Search for the cell housing the specified text and yield its [X, Y] center coordinate. 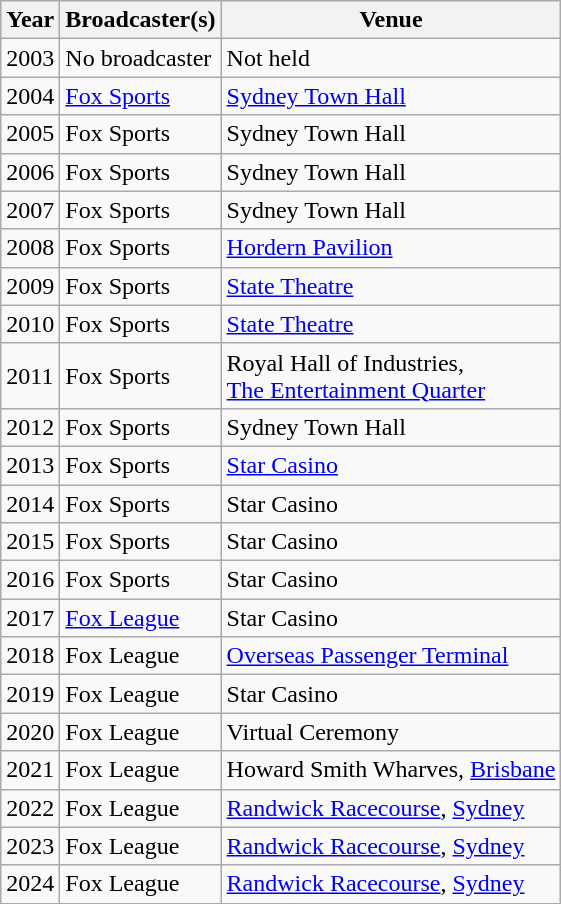
Broadcaster(s) [140, 20]
2017 [30, 618]
2004 [30, 96]
2021 [30, 770]
2018 [30, 656]
2019 [30, 694]
2012 [30, 427]
2009 [30, 286]
2014 [30, 503]
No broadcaster [140, 58]
2007 [30, 210]
2006 [30, 172]
2010 [30, 324]
Venue [391, 20]
2023 [30, 846]
2016 [30, 580]
2022 [30, 808]
Year [30, 20]
Hordern Pavilion [391, 248]
2003 [30, 58]
Howard Smith Wharves, Brisbane [391, 770]
2015 [30, 542]
2013 [30, 465]
Not held [391, 58]
2020 [30, 732]
Royal Hall of Industries,The Entertainment Quarter [391, 376]
2005 [30, 134]
2024 [30, 884]
Overseas Passenger Terminal [391, 656]
2011 [30, 376]
2008 [30, 248]
Virtual Ceremony [391, 732]
